Scan for the cell matching the given text and deliver its [X, Y] coordinate at center. 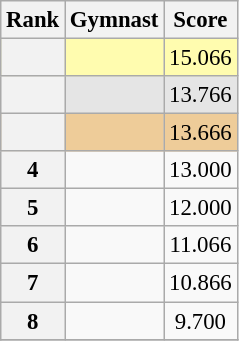
12.000 [200, 208]
11.066 [200, 245]
6 [33, 245]
Rank [33, 20]
9.700 [200, 321]
Score [200, 20]
7 [33, 283]
Gymnast [114, 20]
15.066 [200, 58]
4 [33, 170]
8 [33, 321]
10.866 [200, 283]
13.766 [200, 95]
5 [33, 208]
13.000 [200, 170]
13.666 [200, 133]
